Return the [X, Y] coordinate for the center point of the cell that contains the specified text.  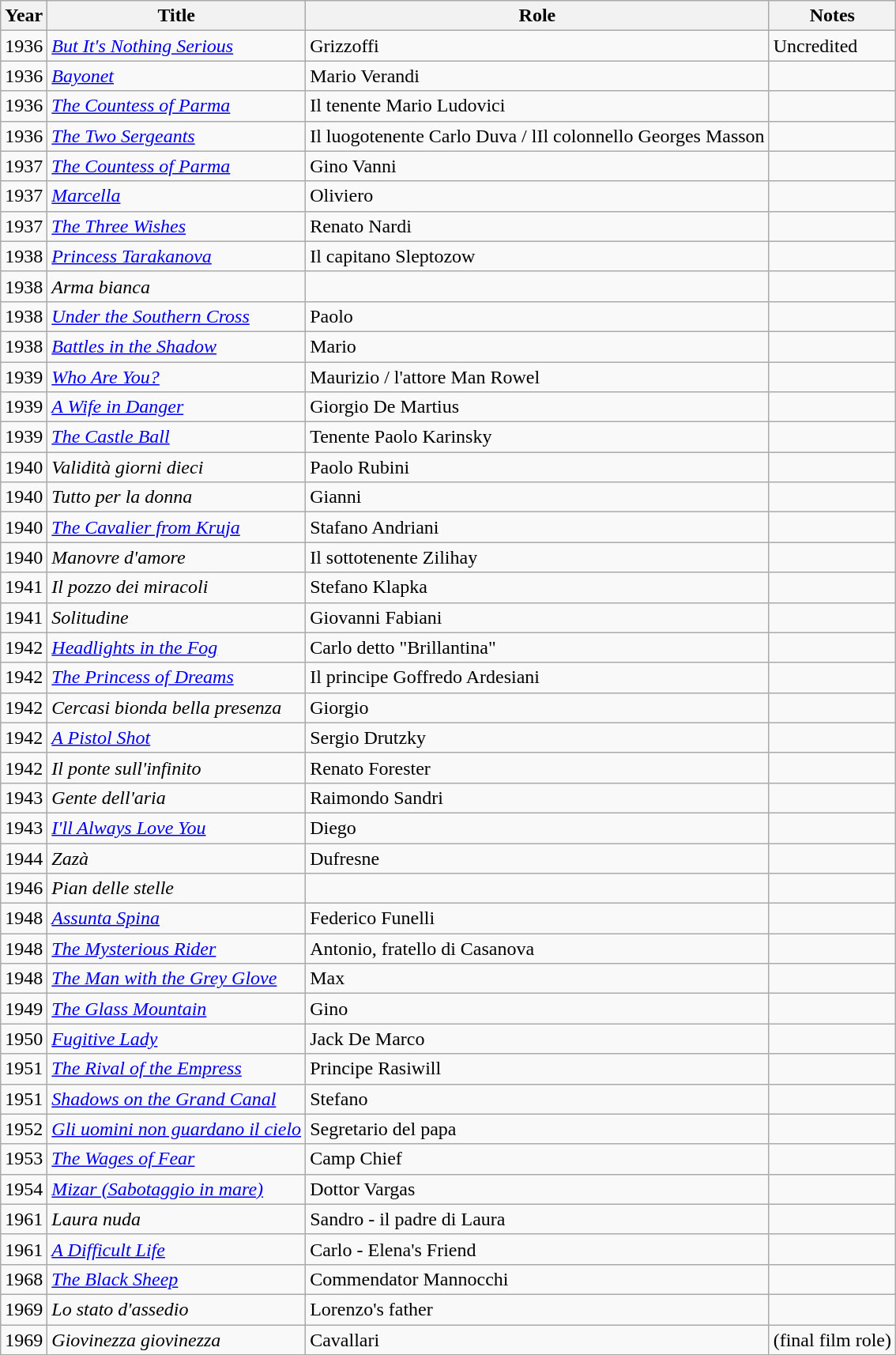
Giovinezza giovinezza [177, 1340]
Il pozzo dei miracoli [177, 587]
1946 [24, 889]
1954 [24, 1189]
Carlo detto "Brillantina" [537, 647]
Stafano Andriani [537, 527]
Segretario del papa [537, 1129]
Lorenzo's father [537, 1309]
Commendator Mannocchi [537, 1279]
Renato Nardi [537, 226]
A Difficult Life [177, 1249]
But It's Nothing Serious [177, 46]
Princess Tarakanova [177, 256]
Paolo [537, 316]
Title [177, 16]
1952 [24, 1129]
Renato Forester [537, 768]
Federico Funelli [537, 919]
(final film role) [832, 1340]
Battles in the Shadow [177, 346]
Paolo Rubini [537, 467]
Dottor Vargas [537, 1189]
Gino Vanni [537, 166]
Under the Southern Cross [177, 316]
Manovre d'amore [177, 557]
Mario Verandi [537, 76]
Headlights in the Fog [177, 647]
Cercasi bionda bella presenza [177, 708]
Stefano Klapka [537, 587]
Role [537, 16]
A Wife in Danger [177, 407]
Dufresne [537, 858]
Max [537, 979]
Shadows on the Grand Canal [177, 1099]
I'll Always Love You [177, 828]
Notes [832, 16]
Il luogotenente Carlo Duva / lIl colonnello Georges Masson [537, 136]
The Wages of Fear [177, 1159]
The Black Sheep [177, 1279]
1944 [24, 858]
1953 [24, 1159]
Pian delle stelle [177, 889]
Marcella [177, 196]
Gianni [537, 497]
The Cavalier from Kruja [177, 527]
The Princess of Dreams [177, 677]
Il principe Goffredo Ardesiani [537, 677]
The Mysterious Rider [177, 949]
Uncredited [832, 46]
Assunta Spina [177, 919]
Cavallari [537, 1340]
Gli uomini non guardano il cielo [177, 1129]
Year [24, 16]
Sergio Drutzky [537, 738]
Diego [537, 828]
Il tenente Mario Ludovici [537, 106]
Sandro - il padre di Laura [537, 1219]
Tenente Paolo Karinsky [537, 437]
Maurizio / l'attore Man Rowel [537, 377]
Principe Rasiwill [537, 1069]
The Glass Mountain [177, 1009]
Giovanni Fabiani [537, 617]
Giorgio [537, 708]
Jack De Marco [537, 1039]
1950 [24, 1039]
The Two Sergeants [177, 136]
Mario [537, 346]
Stefano [537, 1099]
Zazà [177, 858]
Il sottotenente Zilihay [537, 557]
Il ponte sull'infinito [177, 768]
Camp Chief [537, 1159]
Mizar (Sabotaggio in mare) [177, 1189]
Validità giorni dieci [177, 467]
Solitudine [177, 617]
Fugitive Lady [177, 1039]
Tutto per la donna [177, 497]
Oliviero [537, 196]
The Rival of the Empress [177, 1069]
Carlo - Elena's Friend [537, 1249]
A Pistol Shot [177, 738]
Arma bianca [177, 286]
Gente dell'aria [177, 798]
The Three Wishes [177, 226]
Giorgio De Martius [537, 407]
Laura nuda [177, 1219]
1968 [24, 1279]
Gino [537, 1009]
Il capitano Sleptozow [537, 256]
Antonio, fratello di Casanova [537, 949]
Grizzoffi [537, 46]
The Man with the Grey Glove [177, 979]
Who Are You? [177, 377]
The Castle Ball [177, 437]
Raimondo Sandri [537, 798]
1949 [24, 1009]
Bayonet [177, 76]
Lo stato d'assedio [177, 1309]
